Locate the cell with the specified text and output its [X, Y] center coordinate. 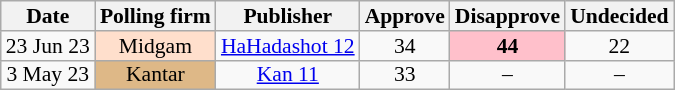
Kantar [156, 75]
23 Jun 23 [48, 46]
34 [405, 46]
22 [619, 46]
Polling firm [156, 16]
33 [405, 75]
44 [508, 46]
Date [48, 16]
3 May 23 [48, 75]
Approve [405, 16]
HaHadashot 12 [288, 46]
Kan 11 [288, 75]
Disapprove [508, 16]
Publisher [288, 16]
Undecided [619, 16]
Midgam [156, 46]
